Output the (X, Y) coordinate of the center of the cell containing the given text.  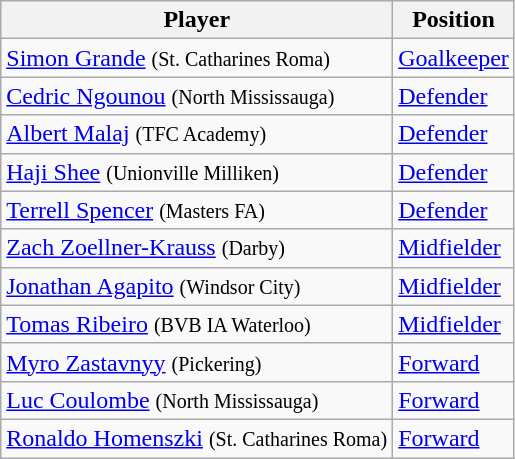
Haji Shee (Unionville Milliken) (197, 172)
Zach Zoellner-Krauss (Darby) (197, 248)
Simon Grande (St. Catharines Roma) (197, 58)
Cedric Ngounou (North Mississauga) (197, 96)
Tomas Ribeiro (BVB IA Waterloo) (197, 324)
Myro Zastavnyy (Pickering) (197, 362)
Player (197, 20)
Luc Coulombe (North Mississauga) (197, 400)
Terrell Spencer (Masters FA) (197, 210)
Jonathan Agapito (Windsor City) (197, 286)
Position (454, 20)
Ronaldo Homenszki (St. Catharines Roma) (197, 438)
Albert Malaj (TFC Academy) (197, 134)
Goalkeeper (454, 58)
